Locate the cell with the specified text and output its [X, Y] center coordinate. 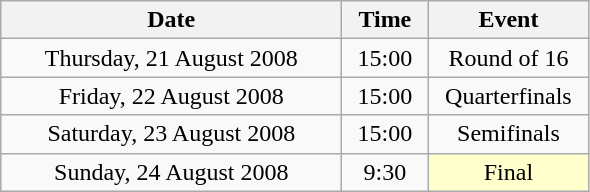
Event [508, 20]
Round of 16 [508, 58]
Date [172, 20]
Semifinals [508, 134]
Saturday, 23 August 2008 [172, 134]
Quarterfinals [508, 96]
Sunday, 24 August 2008 [172, 172]
Thursday, 21 August 2008 [172, 58]
Final [508, 172]
9:30 [385, 172]
Friday, 22 August 2008 [172, 96]
Time [385, 20]
